Capture the cell that displays the provided text and extract its [X, Y] central coordinate. 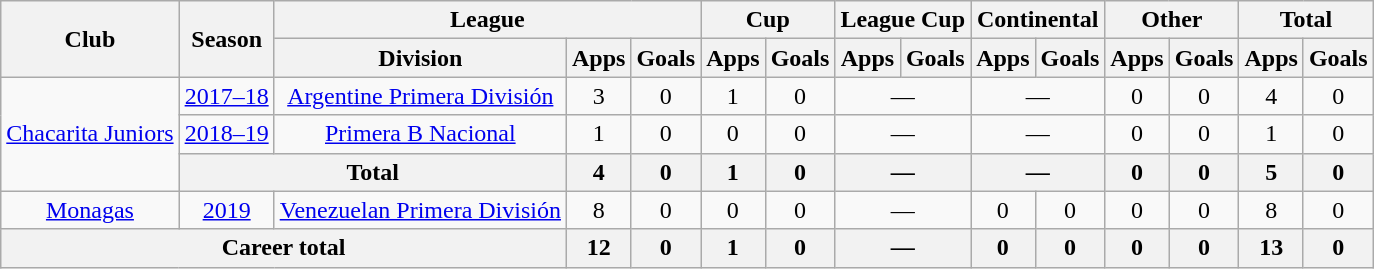
Other [1172, 20]
5 [1271, 172]
3 [598, 96]
League Cup [903, 20]
Division [420, 58]
2017–18 [226, 96]
Venezuelan Primera División [420, 210]
Career total [284, 248]
Cup [768, 20]
Club [90, 39]
Primera B Nacional [420, 134]
Argentine Primera División [420, 96]
12 [598, 248]
Monagas [90, 210]
Season [226, 39]
League [487, 20]
2019 [226, 210]
Continental [1038, 20]
Chacarita Juniors [90, 134]
13 [1271, 248]
2018–19 [226, 134]
